Determine the (X, Y) coordinate at the center of the cell enclosing the given text.  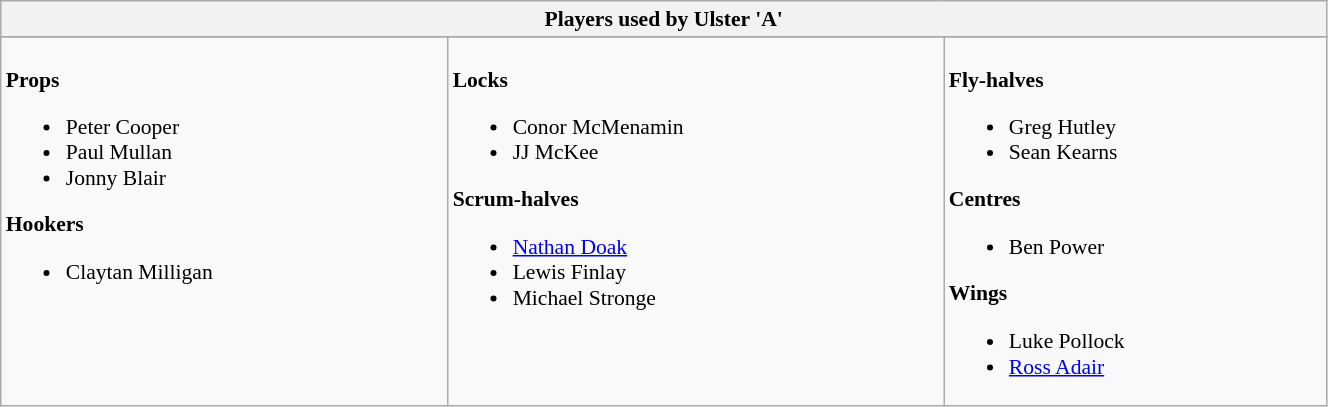
Locks Conor McMenamin JJ McKeeScrum-halves Nathan Doak Lewis Finlay Michael Stronge (696, 222)
Players used by Ulster 'A' (664, 19)
Fly-halves Greg Hutley Sean KearnsCentres Ben PowerWings Luke Pollock Ross Adair (1136, 222)
Props Peter Cooper Paul Mullan Jonny BlairHookers Claytan Milligan (224, 222)
